Find where the given text appears and provide that cell's center as [x, y] coordinate. 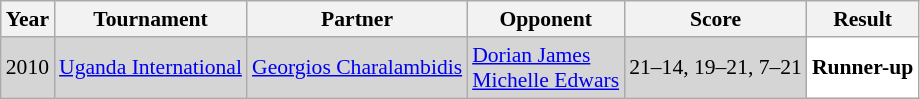
Score [716, 19]
Georgios Charalambidis [357, 68]
Partner [357, 19]
Year [28, 19]
Runner-up [862, 68]
Tournament [150, 19]
Uganda International [150, 68]
2010 [28, 68]
Opponent [546, 19]
Dorian James Michelle Edwars [546, 68]
Result [862, 19]
21–14, 19–21, 7–21 [716, 68]
